Return the (x, y) coordinate for the center point of the cell that contains the specified text.  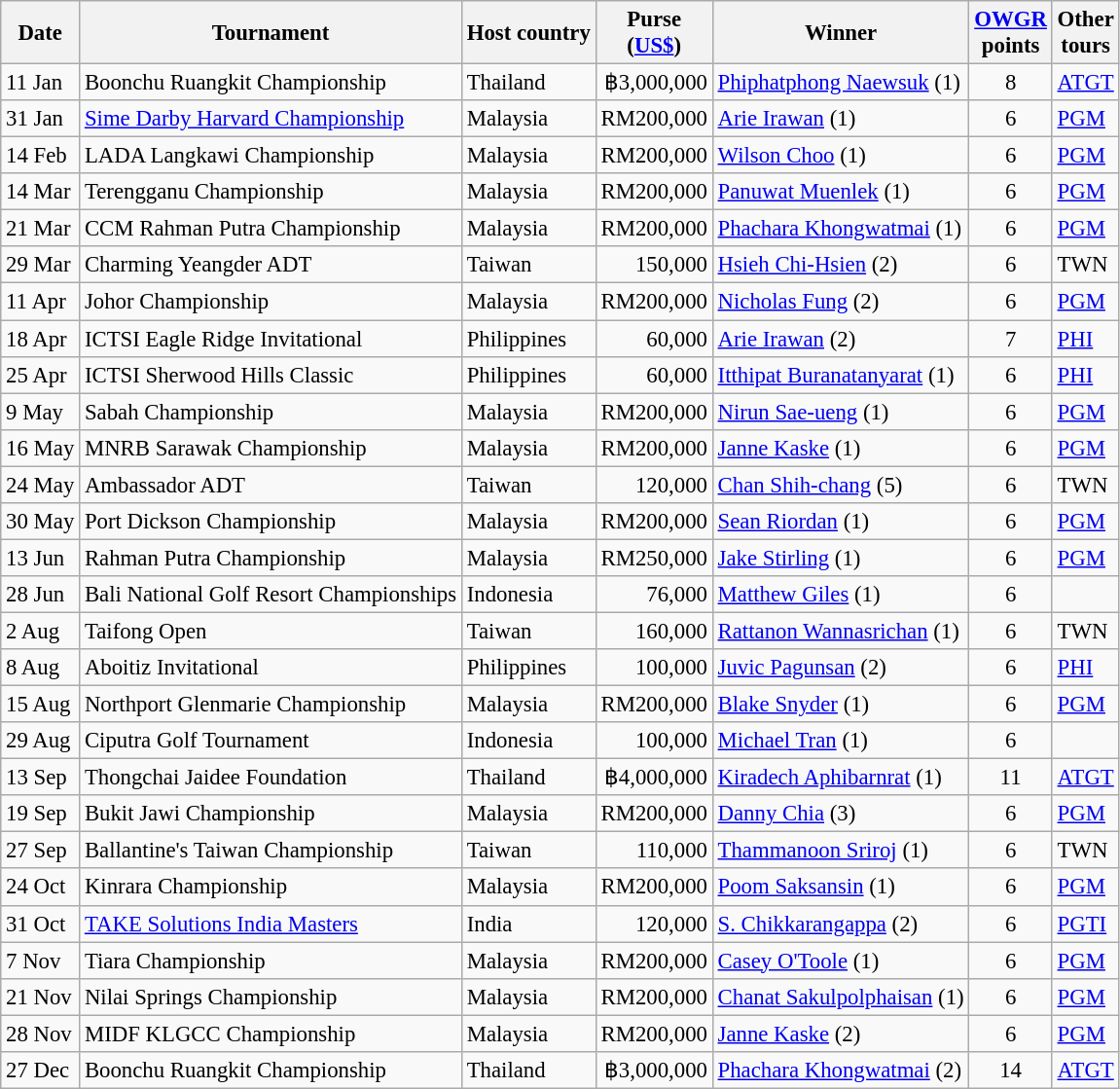
Taifong Open (271, 631)
Terengganu Championship (271, 192)
9 May (41, 412)
24 Oct (41, 888)
Bali National Golf Resort Championships (271, 595)
Jake Stirling (1) (841, 558)
ICTSI Eagle Ridge Invitational (271, 339)
Johor Championship (271, 302)
Rahman Putra Championship (271, 558)
Danny Chia (3) (841, 814)
RM250,000 (654, 558)
Charming Yeangder ADT (271, 266)
Blake Snyder (1) (841, 705)
21 Mar (41, 229)
Purse(US$) (654, 33)
18 Apr (41, 339)
14 (1010, 1071)
Chanat Sakulpolphaisan (1) (841, 997)
31 Jan (41, 119)
Arie Irawan (1) (841, 119)
150,000 (654, 266)
25 Apr (41, 375)
Ballantine's Taiwan Championship (271, 851)
LADA Langkawi Championship (271, 156)
8 Aug (41, 668)
Janne Kaske (2) (841, 1034)
Aboitiz Invitational (271, 668)
13 Sep (41, 778)
Chan Shih-chang (5) (841, 485)
11 Apr (41, 302)
Tournament (271, 33)
Ciputra Golf Tournament (271, 741)
CCM Rahman Putra Championship (271, 229)
Sime Darby Harvard Championship (271, 119)
India (528, 924)
Panuwat Muenlek (1) (841, 192)
Ambassador ADT (271, 485)
14 Feb (41, 156)
7 Nov (41, 961)
31 Oct (41, 924)
Thammanoon Sriroj (1) (841, 851)
Northport Glenmarie Championship (271, 705)
76,000 (654, 595)
Host country (528, 33)
Kinrara Championship (271, 888)
Kiradech Aphibarnrat (1) (841, 778)
Phiphatphong Naewsuk (1) (841, 83)
Poom Saksansin (1) (841, 888)
2 Aug (41, 631)
PGTI (1086, 924)
21 Nov (41, 997)
Nilai Springs Championship (271, 997)
TAKE Solutions India Masters (271, 924)
OWGRpoints (1010, 33)
Nicholas Fung (2) (841, 302)
Othertours (1086, 33)
S. Chikkarangappa (2) (841, 924)
Bukit Jawi Championship (271, 814)
19 Sep (41, 814)
MNRB Sarawak Championship (271, 448)
8 (1010, 83)
160,000 (654, 631)
Janne Kaske (1) (841, 448)
Casey O'Toole (1) (841, 961)
ICTSI Sherwood Hills Classic (271, 375)
Matthew Giles (1) (841, 595)
Phachara Khongwatmai (1) (841, 229)
Michael Tran (1) (841, 741)
27 Dec (41, 1071)
13 Jun (41, 558)
MIDF KLGCC Championship (271, 1034)
11 (1010, 778)
Rattanon Wannasrichan (1) (841, 631)
Nirun Sae-ueng (1) (841, 412)
Wilson Choo (1) (841, 156)
Winner (841, 33)
29 Aug (41, 741)
Sabah Championship (271, 412)
฿4,000,000 (654, 778)
30 May (41, 522)
Port Dickson Championship (271, 522)
Juvic Pagunsan (2) (841, 668)
27 Sep (41, 851)
16 May (41, 448)
15 Aug (41, 705)
Itthipat Buranatanyarat (1) (841, 375)
28 Jun (41, 595)
14 Mar (41, 192)
7 (1010, 339)
Phachara Khongwatmai (2) (841, 1071)
Tiara Championship (271, 961)
110,000 (654, 851)
29 Mar (41, 266)
24 May (41, 485)
11 Jan (41, 83)
Thongchai Jaidee Foundation (271, 778)
Date (41, 33)
28 Nov (41, 1034)
Sean Riordan (1) (841, 522)
Arie Irawan (2) (841, 339)
Hsieh Chi-Hsien (2) (841, 266)
